Capture the cell that displays the provided text and extract its [x, y] central coordinate. 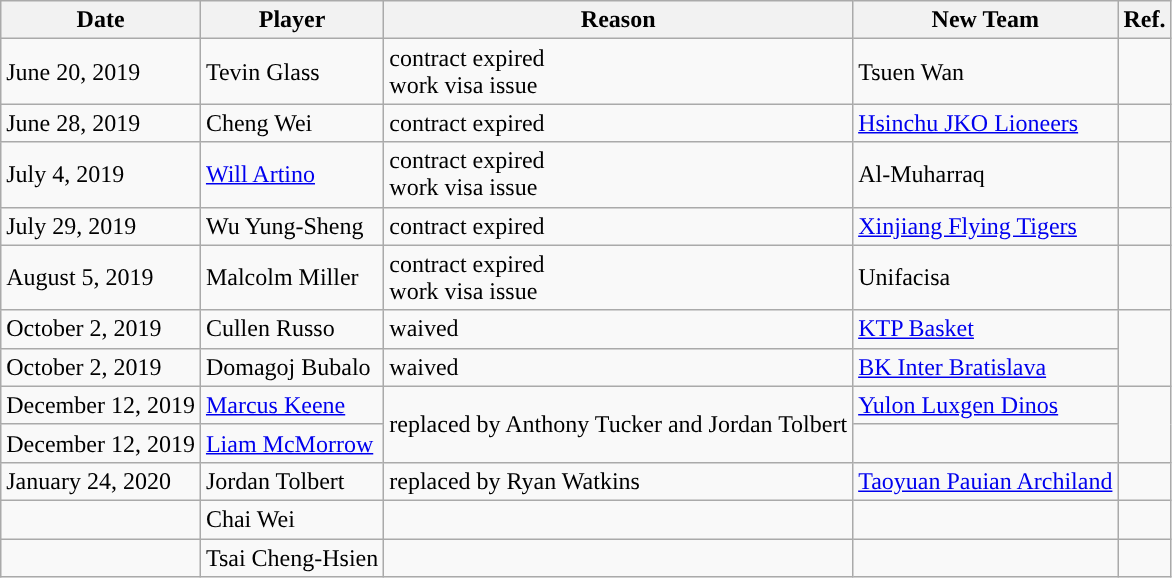
August 5, 2019 [101, 278]
Malcolm Miller [292, 278]
July 29, 2019 [101, 226]
Yulon Luxgen Dinos [986, 405]
Marcus Keene [292, 405]
Date [101, 20]
New Team [986, 20]
Unifacisa [986, 278]
Reason [618, 20]
Tsai Cheng-Hsien [292, 557]
Cullen Russo [292, 329]
replaced by Ryan Watkins [618, 481]
Jordan Tolbert [292, 481]
July 4, 2019 [101, 174]
Tsuen Wan [986, 72]
Taoyuan Pauian Archiland [986, 481]
KTP Basket [986, 329]
June 20, 2019 [101, 72]
Liam McMorrow [292, 443]
Xinjiang Flying Tigers [986, 226]
January 24, 2020 [101, 481]
replaced by Anthony Tucker and Jordan Tolbert [618, 424]
Ref. [1144, 20]
Al-Muharraq [986, 174]
Player [292, 20]
BK Inter Bratislava [986, 367]
Hsinchu JKO Lioneers [986, 123]
Tevin Glass [292, 72]
Wu Yung-Sheng [292, 226]
June 28, 2019 [101, 123]
Chai Wei [292, 519]
Will Artino [292, 174]
Domagoj Bubalo [292, 367]
Cheng Wei [292, 123]
